Capture the cell that displays the provided text and extract its [X, Y] central coordinate. 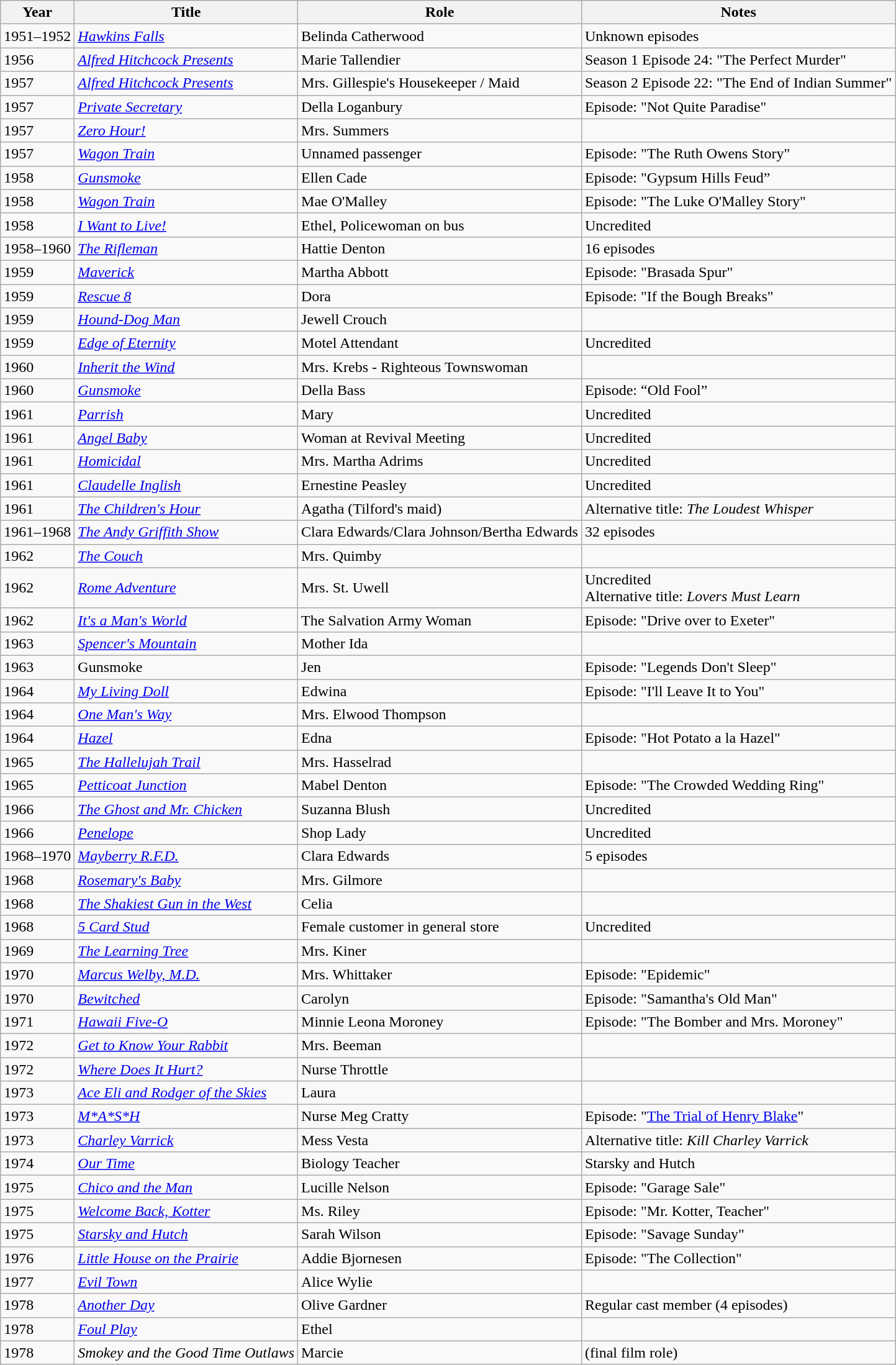
Season 1 Episode 24: "The Perfect Murder" [738, 60]
Clara Edwards [440, 856]
Edge of Eternity [186, 343]
The Hallelujah Trail [186, 762]
Della Bass [440, 391]
Episode: "Mr. Kotter, Teacher" [738, 1211]
Where Does It Hurt? [186, 1069]
Mess Vesta [440, 1140]
Hawkins Falls [186, 36]
Episode: "Drive over to Exeter" [738, 620]
Alternative title: The Loudest Whisper [738, 509]
Evil Town [186, 1282]
Della Loganbury [440, 107]
Marie Tallendier [440, 60]
Hazel [186, 738]
Claudelle Inglish [186, 485]
Episode: "Legends Don't Sleep" [738, 667]
5 Card Stud [186, 927]
Shop Lady [440, 833]
Rome Adventure [186, 587]
Ace Eli and Rodger of the Skies [186, 1093]
Clara Edwards/Clara Johnson/Bertha Edwards [440, 532]
Hound-Dog Man [186, 320]
Episode: "The Ruth Owens Story" [738, 154]
Mrs. Summers [440, 130]
Episode: "Samantha's Old Man" [738, 998]
Alice Wylie [440, 1282]
Martha Abbott [440, 272]
Mae O'Malley [440, 201]
Marcie [440, 1353]
The Salvation Army Woman [440, 620]
The Rifleman [186, 248]
Nurse Meg Cratty [440, 1117]
The Couch [186, 556]
Zero Hour! [186, 130]
Parrish [186, 414]
Alternative title: Kill Charley Varrick [738, 1140]
Ethel, Policewoman on bus [440, 225]
Carolyn [440, 998]
Episode: "I'll Leave It to You" [738, 691]
Homicidal [186, 461]
1961–1968 [37, 532]
Petticoat Junction [186, 786]
Private Secretary [186, 107]
Motel Attendant [440, 343]
Penelope [186, 833]
1958–1960 [37, 248]
Smokey and the Good Time Outlaws [186, 1353]
Ethel [440, 1329]
Our Time [186, 1164]
5 episodes [738, 856]
Charley Varrick [186, 1140]
Dora [440, 296]
1951–1952 [37, 36]
Mrs. Elwood Thompson [440, 715]
Belinda Catherwood [440, 36]
1968–1970 [37, 856]
Mrs. Quimby [440, 556]
Inherit the Wind [186, 367]
The Andy Griffith Show [186, 532]
UncreditedAlternative title: Lovers Must Learn [738, 587]
Suzanna Blush [440, 809]
Episode: "Not Quite Paradise" [738, 107]
It's a Man's World [186, 620]
Mrs. Krebs - Righteous Townswoman [440, 367]
Angel Baby [186, 438]
Mayberry R.F.D. [186, 856]
Notes [738, 12]
Mother Ida [440, 643]
Spencer's Mountain [186, 643]
Hattie Denton [440, 248]
Minnie Leona Moroney [440, 1022]
Rescue 8 [186, 296]
The Learning Tree [186, 951]
Marcus Welby, M.D. [186, 974]
Mrs. Whittaker [440, 974]
Role [440, 12]
Female customer in general store [440, 927]
Edna [440, 738]
Unnamed passenger [440, 154]
1971 [37, 1022]
I Want to Live! [186, 225]
Episode: "Savage Sunday" [738, 1235]
The Shakiest Gun in the West [186, 904]
Mrs. Kiner [440, 951]
Episode: "Garage Sale" [738, 1187]
M*A*S*H [186, 1117]
Hawaii Five-O [186, 1022]
Lucille Nelson [440, 1187]
Season 2 Episode 22: "The End of Indian Summer" [738, 83]
Mrs. Hasselrad [440, 762]
Mrs. St. Uwell [440, 587]
Sarah Wilson [440, 1235]
Episode: “Old Fool” [738, 391]
Welcome Back, Kotter [186, 1211]
Episode: "The Luke O'Malley Story" [738, 201]
Year [37, 12]
Ms. Riley [440, 1211]
Episode: "The Trial of Henry Blake" [738, 1117]
Jewell Crouch [440, 320]
Olive Gardner [440, 1305]
Mrs. Gilmore [440, 880]
1977 [37, 1282]
(final film role) [738, 1353]
Little House on the Prairie [186, 1258]
Unknown episodes [738, 36]
16 episodes [738, 248]
Title [186, 12]
Episode: "The Crowded Wedding Ring" [738, 786]
Foul Play [186, 1329]
Episode: "Epidemic" [738, 974]
Mary [440, 414]
Jen [440, 667]
Another Day [186, 1305]
Episode: "Hot Potato a la Hazel" [738, 738]
Mrs. Gillespie's Housekeeper / Maid [440, 83]
Chico and the Man [186, 1187]
Mrs. Beeman [440, 1045]
Celia [440, 904]
Woman at Revival Meeting [440, 438]
Maverick [186, 272]
Biology Teacher [440, 1164]
Episode: "If the Bough Breaks" [738, 296]
1974 [37, 1164]
Ellen Cade [440, 178]
The Ghost and Mr. Chicken [186, 809]
1956 [37, 60]
1969 [37, 951]
Ernestine Peasley [440, 485]
Bewitched [186, 998]
Agatha (Tilford's maid) [440, 509]
Laura [440, 1093]
Episode: "Brasada Spur" [738, 272]
Rosemary's Baby [186, 880]
Episode: "The Collection" [738, 1258]
The Children's Hour [186, 509]
Regular cast member (4 episodes) [738, 1305]
One Man's Way [186, 715]
Mabel Denton [440, 786]
Episode: "Gypsum Hills Feud” [738, 178]
1976 [37, 1258]
Nurse Throttle [440, 1069]
Get to Know Your Rabbit [186, 1045]
32 episodes [738, 532]
Edwina [440, 691]
My Living Doll [186, 691]
Mrs. Martha Adrims [440, 461]
Episode: "The Bomber and Mrs. Moroney" [738, 1022]
Addie Bjornesen [440, 1258]
